Capture the cell that displays the provided text and extract its (x, y) central coordinate. 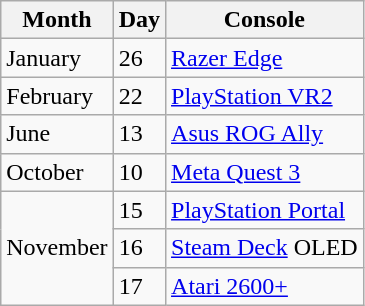
10 (139, 172)
16 (139, 248)
Razer Edge (265, 58)
January (57, 58)
Asus ROG Ally (265, 134)
Day (139, 20)
17 (139, 286)
PlayStation Portal (265, 210)
February (57, 96)
June (57, 134)
Steam Deck OLED (265, 248)
15 (139, 210)
22 (139, 96)
October (57, 172)
26 (139, 58)
Console (265, 20)
Meta Quest 3 (265, 172)
PlayStation VR2 (265, 96)
Atari 2600+ (265, 286)
Month (57, 20)
13 (139, 134)
November (57, 248)
